For the text-containing cell, return its midpoint in [X, Y] coordinate format. 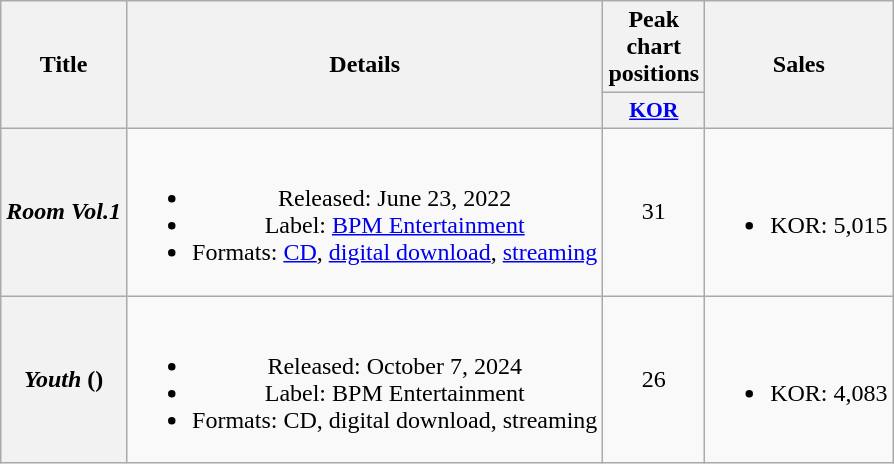
Title [64, 65]
31 [654, 212]
26 [654, 380]
KOR: 5,015 [799, 212]
Released: October 7, 2024Label: BPM EntertainmentFormats: CD, digital download, streaming [365, 380]
Peak chartpositions [654, 47]
Youth () [64, 380]
Sales [799, 65]
KOR: 4,083 [799, 380]
Released: June 23, 2022Label: BPM EntertainmentFormats: CD, digital download, streaming [365, 212]
KOR [654, 111]
Room Vol.1 [64, 212]
Details [365, 65]
